Extract the [x, y] coordinate from the center of the cell holding the provided text.  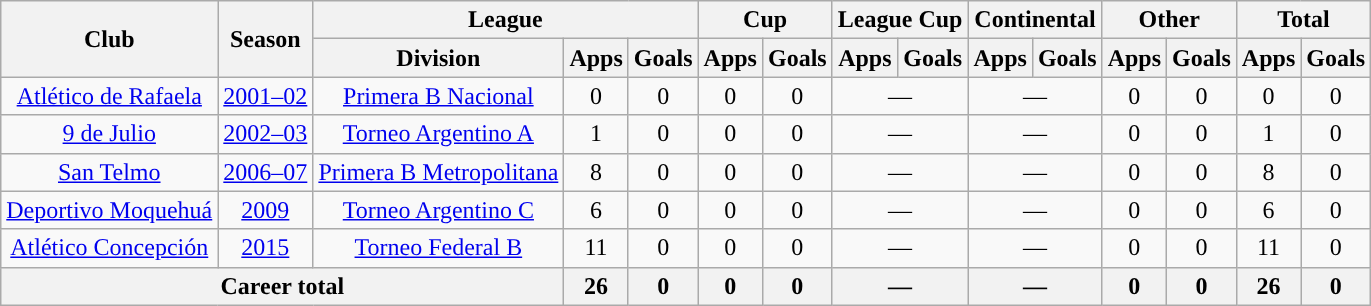
2006–07 [266, 172]
Torneo Federal B [438, 248]
Primera B Nacional [438, 96]
Atlético Concepción [110, 248]
Torneo Argentino A [438, 134]
Season [266, 39]
2002–03 [266, 134]
2015 [266, 248]
2001–02 [266, 96]
League [506, 20]
Other [1169, 20]
League Cup [900, 20]
Primera B Metropolitana [438, 172]
Atlético de Rafaela [110, 96]
2009 [266, 210]
Torneo Argentino C [438, 210]
San Telmo [110, 172]
Cup [765, 20]
Deportivo Moquehuá [110, 210]
Total [1303, 20]
9 de Julio [110, 134]
Continental [1035, 20]
Division [438, 58]
Club [110, 39]
Career total [282, 286]
